Scan for the cell matching the given text and deliver its (X, Y) coordinate at center. 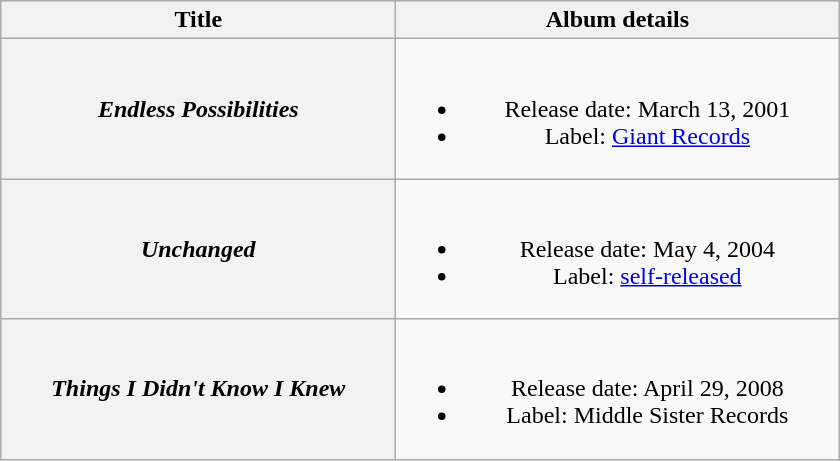
Unchanged (198, 249)
Things I Didn't Know I Knew (198, 389)
Endless Possibilities (198, 109)
Release date: April 29, 2008Label: Middle Sister Records (618, 389)
Release date: March 13, 2001Label: Giant Records (618, 109)
Release date: May 4, 2004Label: self-released (618, 249)
Title (198, 20)
Album details (618, 20)
